For the text-containing cell, return its midpoint in [X, Y] coordinate format. 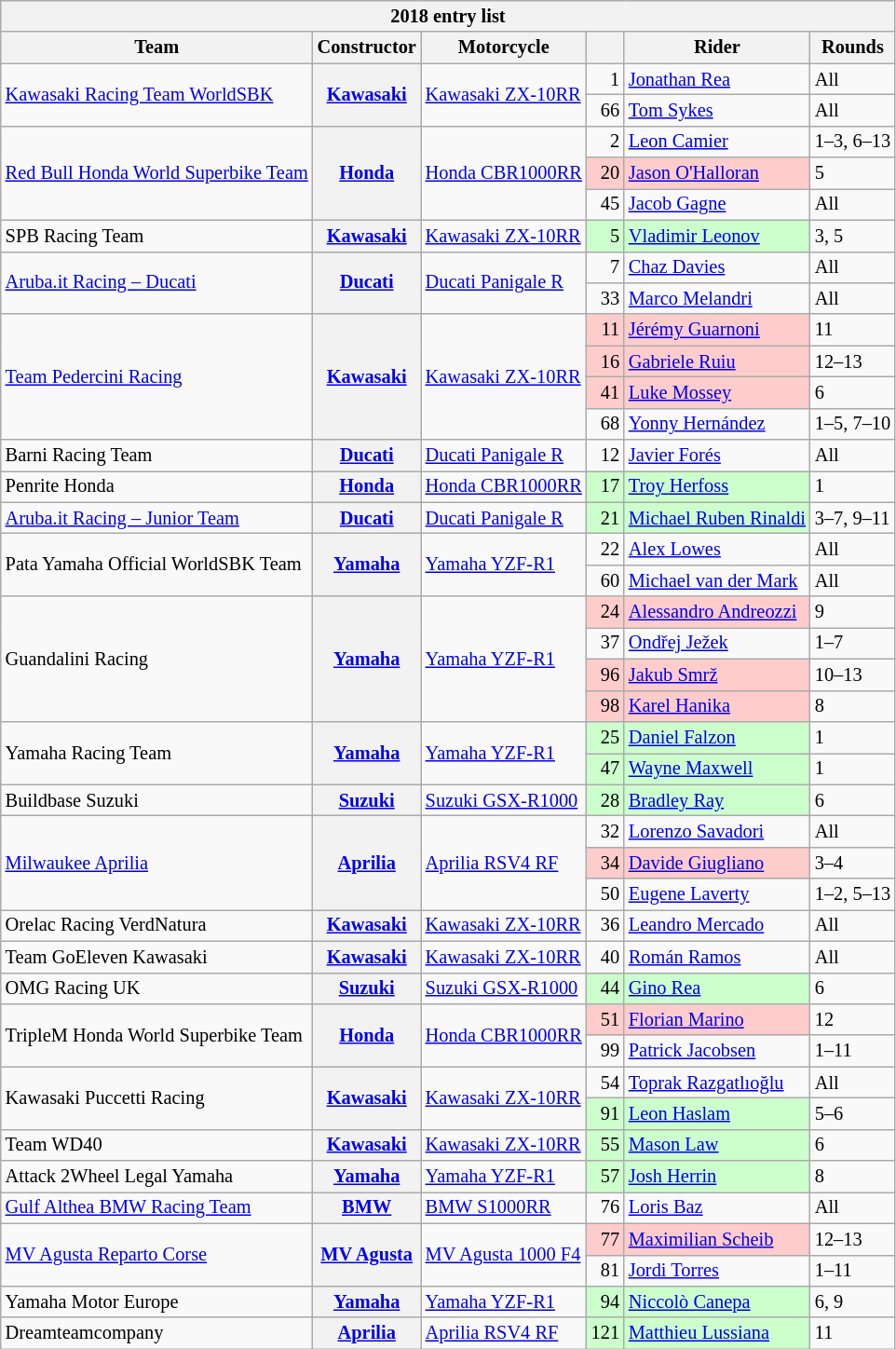
Dreamteamcompany [156, 1333]
1–7 [853, 643]
7 [605, 267]
Jérémy Guarnoni [717, 330]
94 [605, 1301]
MV Agusta [367, 1254]
Josh Herrin [717, 1177]
Yonny Hernández [717, 424]
BMW [367, 1207]
1–3, 6–13 [853, 142]
1–2, 5–13 [853, 894]
Motorcycle [504, 48]
21 [605, 518]
Guandalini Racing [156, 660]
9 [853, 612]
Román Ramos [717, 957]
Jacob Gagne [717, 204]
Aruba.it Racing – Junior Team [156, 518]
Eugene Laverty [717, 894]
81 [605, 1271]
Jonathan Rea [717, 79]
Team GoEleven Kawasaki [156, 957]
Karel Hanika [717, 706]
44 [605, 988]
40 [605, 957]
Jordi Torres [717, 1271]
Tom Sykes [717, 110]
1–5, 7–10 [853, 424]
Leon Haslam [717, 1113]
24 [605, 612]
Patrick Jacobsen [717, 1051]
32 [605, 831]
Constructor [367, 48]
Davide Giugliano [717, 863]
Javier Forés [717, 456]
Team Pedercini Racing [156, 376]
77 [605, 1239]
Aruba.it Racing – Ducati [156, 283]
28 [605, 800]
Bradley Ray [717, 800]
6, 9 [853, 1301]
22 [605, 549]
Pata Yamaha Official WorldSBK Team [156, 565]
34 [605, 863]
BMW S1000RR [504, 1207]
Red Bull Honda World Superbike Team [156, 173]
Orelac Racing VerdNatura [156, 925]
55 [605, 1145]
Toprak Razgatlıoğlu [717, 1083]
Niccolò Canepa [717, 1301]
Chaz Davies [717, 267]
Rounds [853, 48]
Buildbase Suzuki [156, 800]
Matthieu Lussiana [717, 1333]
Alessandro Andreozzi [717, 612]
Vladimir Leonov [717, 236]
Michael van der Mark [717, 580]
Jason O'Halloran [717, 173]
91 [605, 1113]
Leon Camier [717, 142]
Gabriele Ruiu [717, 361]
25 [605, 737]
MV Agusta 1000 F4 [504, 1254]
51 [605, 1019]
66 [605, 110]
Kawasaki Puccetti Racing [156, 1097]
20 [605, 173]
Attack 2Wheel Legal Yamaha [156, 1177]
Yamaha Motor Europe [156, 1301]
Kawasaki Racing Team WorldSBK [156, 95]
Maximilian Scheib [717, 1239]
Gulf Althea BMW Racing Team [156, 1207]
Team WD40 [156, 1145]
17 [605, 486]
47 [605, 769]
Mason Law [717, 1145]
Daniel Falzon [717, 737]
Lorenzo Savadori [717, 831]
Penrite Honda [156, 486]
TripleM Honda World Superbike Team [156, 1034]
5–6 [853, 1113]
2018 entry list [448, 16]
Michael Ruben Rinaldi [717, 518]
3, 5 [853, 236]
3–4 [853, 863]
36 [605, 925]
96 [605, 674]
Loris Baz [717, 1207]
33 [605, 298]
MV Agusta Reparto Corse [156, 1254]
2 [605, 142]
Jakub Smrž [717, 674]
68 [605, 424]
SPB Racing Team [156, 236]
99 [605, 1051]
Florian Marino [717, 1019]
Ondřej Ježek [717, 643]
Alex Lowes [717, 549]
10–13 [853, 674]
OMG Racing UK [156, 988]
Leandro Mercado [717, 925]
98 [605, 706]
Barni Racing Team [156, 456]
50 [605, 894]
Milwaukee Aprilia [156, 863]
54 [605, 1083]
76 [605, 1207]
41 [605, 392]
57 [605, 1177]
Wayne Maxwell [717, 769]
Rider [717, 48]
Team [156, 48]
Luke Mossey [717, 392]
121 [605, 1333]
Troy Herfoss [717, 486]
3–7, 9–11 [853, 518]
45 [605, 204]
Yamaha Racing Team [156, 753]
37 [605, 643]
16 [605, 361]
Gino Rea [717, 988]
60 [605, 580]
Marco Melandri [717, 298]
